Locate the cell with the specified text and output its [X, Y] center coordinate. 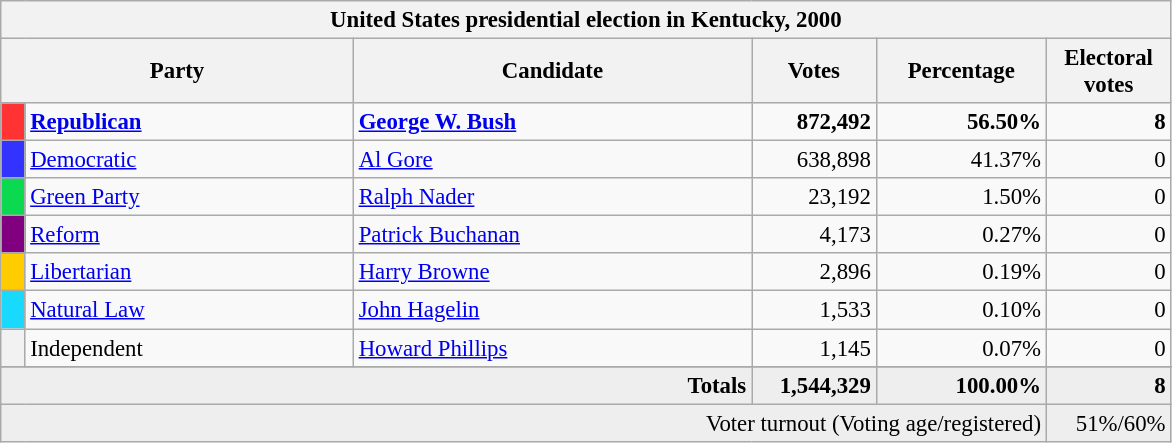
100.00% [961, 385]
4,173 [814, 235]
Reform [189, 235]
638,898 [814, 160]
Patrick Buchanan [552, 235]
51%/60% [1108, 423]
Republican [189, 122]
0.07% [961, 348]
George W. Bush [552, 122]
Democratic [189, 160]
Libertarian [189, 273]
Natural Law [189, 310]
Voter turnout (Voting age/registered) [524, 423]
Al Gore [552, 160]
Totals [376, 385]
41.37% [961, 160]
Green Party [189, 197]
0.10% [961, 310]
John Hagelin [552, 310]
Harry Browne [552, 273]
23,192 [814, 197]
2,896 [814, 273]
0.19% [961, 273]
0.27% [961, 235]
Electoral votes [1108, 72]
1,145 [814, 348]
Party [178, 72]
1,544,329 [814, 385]
1,533 [814, 310]
Candidate [552, 72]
Independent [189, 348]
Percentage [961, 72]
Ralph Nader [552, 197]
1.50% [961, 197]
Howard Phillips [552, 348]
56.50% [961, 122]
872,492 [814, 122]
United States presidential election in Kentucky, 2000 [586, 20]
Votes [814, 72]
